Output the [x, y] coordinate of the center of the cell containing the given text.  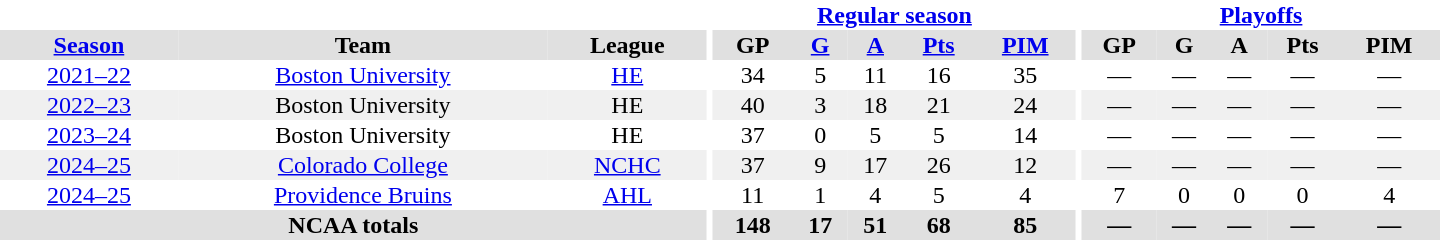
51 [876, 225]
Providence Bruins [363, 195]
7 [1119, 195]
68 [939, 225]
1 [820, 195]
NCHC [628, 165]
2022–23 [89, 105]
Team [363, 45]
85 [1025, 225]
Season [89, 45]
AHL [628, 195]
26 [939, 165]
12 [1025, 165]
2021–22 [89, 75]
NCAA totals [354, 225]
Colorado College [363, 165]
14 [1025, 135]
24 [1025, 105]
Playoffs [1261, 15]
16 [939, 75]
3 [820, 105]
9 [820, 165]
2023–24 [89, 135]
40 [753, 105]
League [628, 45]
34 [753, 75]
148 [753, 225]
18 [876, 105]
35 [1025, 75]
21 [939, 105]
Regular season [894, 15]
